Search for the cell housing the specified text and yield its [X, Y] center coordinate. 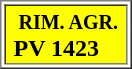
RIM. AGR. PV 1423 [65, 34]
